Extract the (x, y) coordinate from the center of the cell holding the provided text.  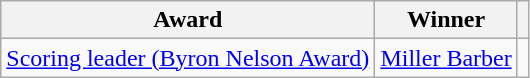
Winner (446, 20)
Miller Barber (446, 58)
Scoring leader (Byron Nelson Award) (188, 58)
Award (188, 20)
